Capture the cell that displays the provided text and extract its [X, Y] central coordinate. 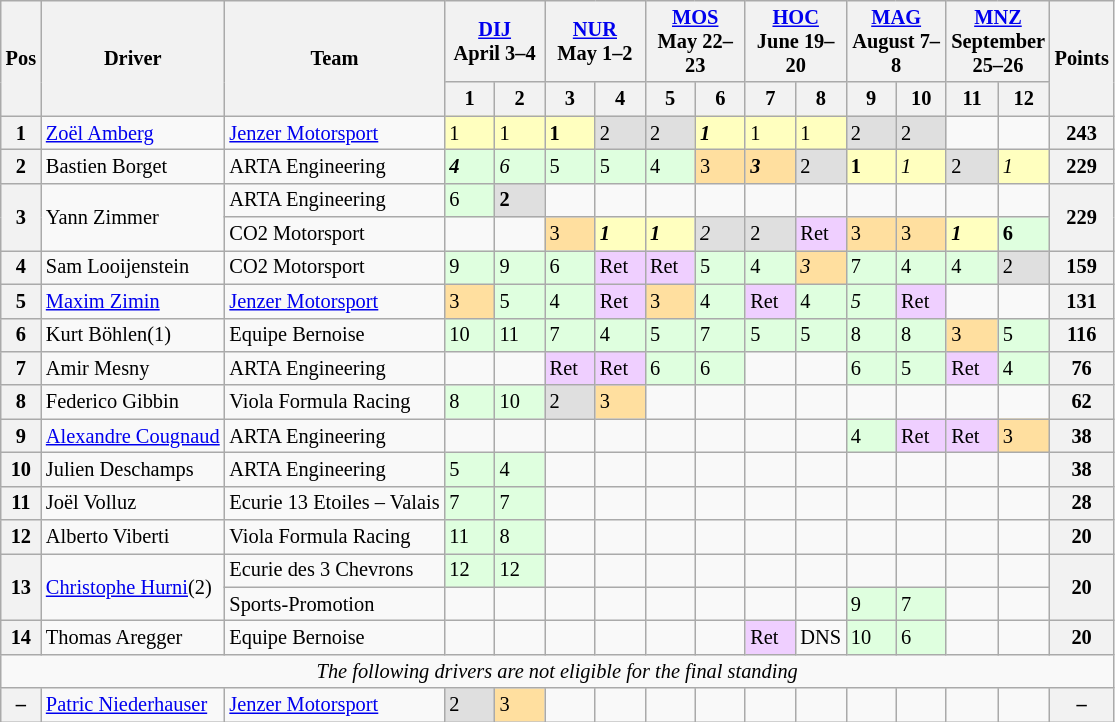
HOCJune 19–20 [796, 41]
Sports-Promotion [335, 604]
Joël Volluz [133, 503]
116 [1082, 335]
Team [335, 58]
28 [1082, 503]
Patric Niederhauser [133, 705]
62 [1082, 402]
243 [1082, 133]
Kurt Böhlen(1) [133, 335]
Ecurie des 3 Chevrons [335, 570]
Julien Deschamps [133, 469]
Alberto Viberti [133, 537]
Zoël Amberg [133, 133]
NURMay 1–2 [595, 41]
Yann Zimmer [133, 216]
MAGAugust 7–8 [896, 41]
Ecurie 13 Etoiles – Valais [335, 503]
MOSMay 22–23 [695, 41]
MNZSeptember 25–26 [998, 41]
159 [1082, 267]
76 [1082, 368]
Thomas Aregger [133, 637]
Sam Looijenstein [133, 267]
Pos [21, 58]
DIJApril 3–4 [494, 41]
Christophe Hurni(2) [133, 586]
Points [1082, 58]
131 [1082, 301]
Amir Mesny [133, 368]
14 [21, 637]
Alexandre Cougnaud [133, 436]
Federico Gibbin [133, 402]
The following drivers are not eligible for the final standing [558, 671]
Bastien Borget [133, 166]
13 [21, 586]
Driver [133, 58]
DNS [821, 637]
Maxim Zimin [133, 301]
